Return the (x, y) coordinate for the center point of the cell that contains the specified text.  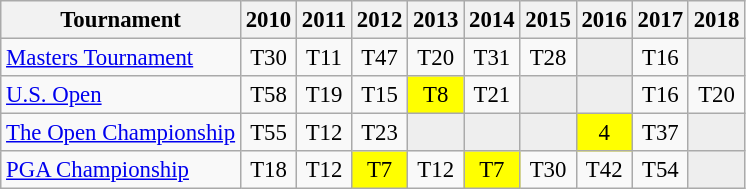
T28 (548, 58)
2017 (660, 20)
2011 (324, 20)
The Open Championship (121, 133)
2010 (268, 20)
Masters Tournament (121, 58)
PGA Championship (121, 170)
T19 (324, 95)
Tournament (121, 20)
T42 (604, 170)
2018 (716, 20)
T47 (379, 58)
2016 (604, 20)
T37 (660, 133)
T23 (379, 133)
U.S. Open (121, 95)
2012 (379, 20)
T8 (436, 95)
2015 (548, 20)
2014 (492, 20)
T18 (268, 170)
T54 (660, 170)
2013 (436, 20)
T15 (379, 95)
T31 (492, 58)
T55 (268, 133)
4 (604, 133)
T21 (492, 95)
T58 (268, 95)
T11 (324, 58)
